Locate the cell with the specified text and output its (X, Y) center coordinate. 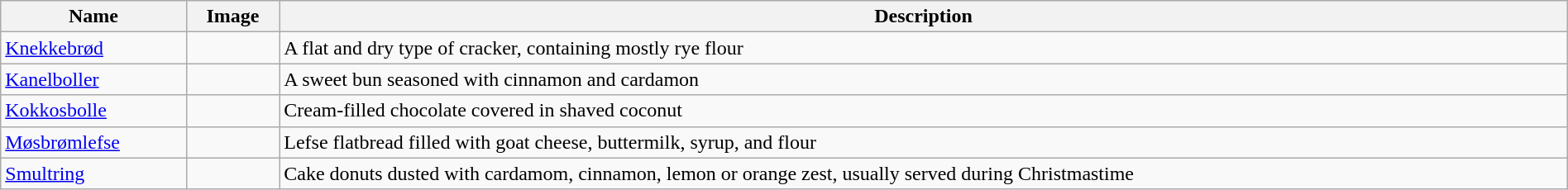
Knekkebrød (93, 48)
A flat and dry type of cracker, containing mostly rye flour (924, 48)
Møsbrømlefse (93, 142)
A sweet bun seasoned with cinnamon and cardamon (924, 79)
Kanelboller (93, 79)
Kokkosbolle (93, 111)
Image (232, 17)
Cake donuts dusted with cardamom, cinnamon, lemon or orange zest, usually served during Christmastime (924, 173)
Smultring (93, 173)
Cream-filled chocolate covered in shaved coconut (924, 111)
Lefse flatbread filled with goat cheese, buttermilk, syrup, and flour (924, 142)
Description (924, 17)
Name (93, 17)
